Provide the (X, Y) coordinate of the cell's center where the given text is located.  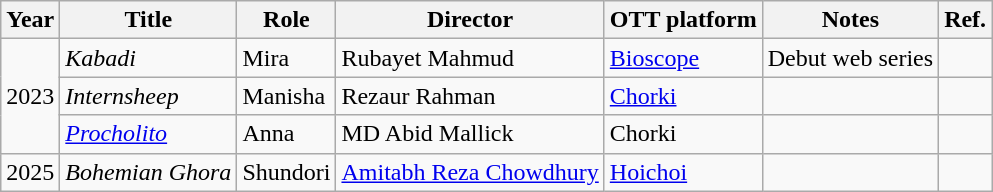
Rezaur Rahman (470, 96)
2025 (30, 172)
Notes (850, 20)
Bioscope (683, 58)
Debut web series (850, 58)
Bohemian Ghora (148, 172)
Director (470, 20)
2023 (30, 96)
Mira (286, 58)
Year (30, 20)
Role (286, 20)
Procholito (148, 134)
Manisha (286, 96)
Anna (286, 134)
Kabadi (148, 58)
Amitabh Reza Chowdhury (470, 172)
Rubayet Mahmud (470, 58)
OTT platform (683, 20)
MD Abid Mallick (470, 134)
Ref. (966, 20)
Shundori (286, 172)
Internsheep (148, 96)
Hoichoi (683, 172)
Title (148, 20)
